Return the [x, y] coordinate for the center point of the cell that contains the specified text.  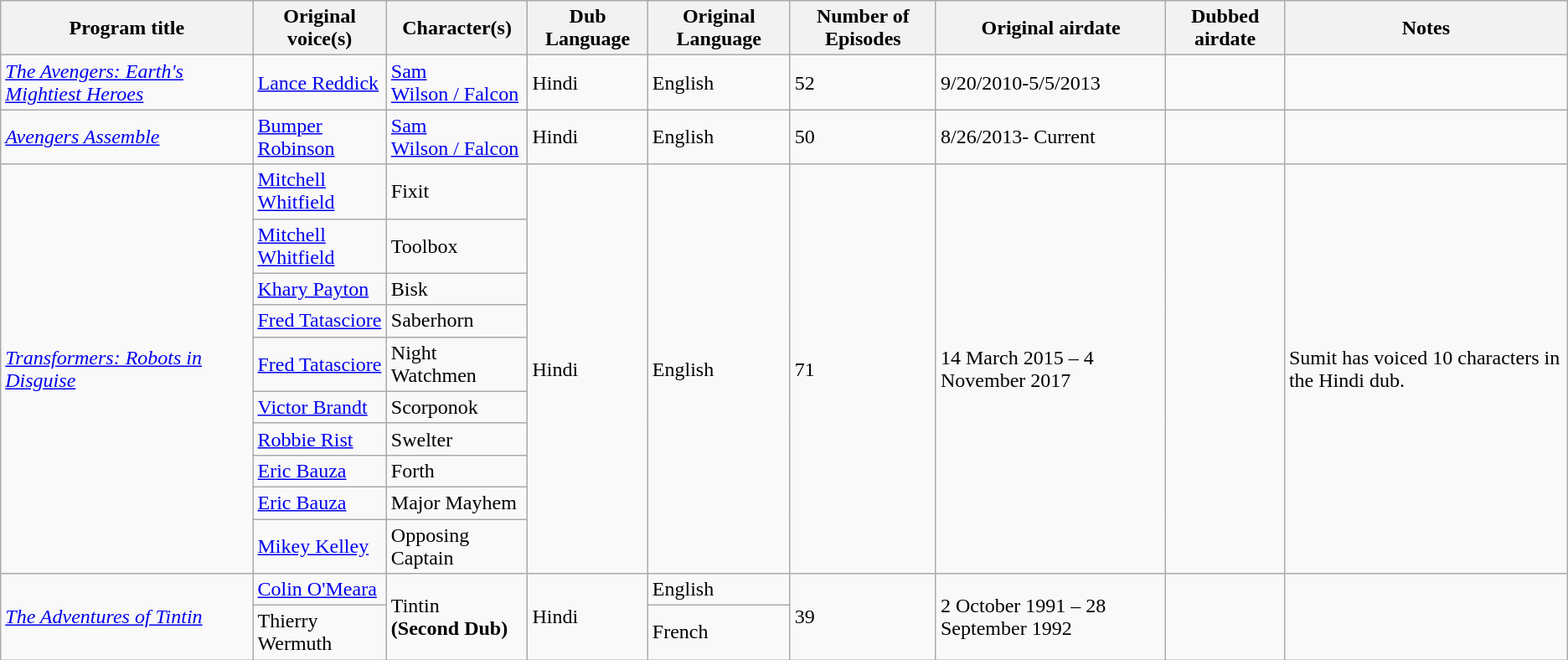
Night Watchmen [457, 364]
Robbie Rist [320, 439]
Lance Reddick [320, 82]
The Adventures of Tintin [127, 616]
2 October 1991 – 28 September 1992 [1050, 616]
9/20/2010-5/5/2013 [1050, 82]
Transformers: Robots in Disguise [127, 369]
Mikey Kelley [320, 546]
Bumper Robinson [320, 137]
Dub Language [588, 28]
Number of Episodes [863, 28]
Character(s) [457, 28]
39 [863, 616]
Swelter [457, 439]
8/26/2013- Current [1050, 137]
Notes [1426, 28]
Major Mayhem [457, 503]
Scorponok [457, 407]
52 [863, 82]
Colin O'Meara [320, 590]
The Avengers: Earth's Mightiest Heroes [127, 82]
Opposing Captain [457, 546]
Toolbox [457, 246]
Dubbed airdate [1225, 28]
Tintin(Second Dub) [457, 616]
Bisk [457, 289]
Original airdate [1050, 28]
Program title [127, 28]
Thierry Wermuth [320, 633]
Saberhorn [457, 321]
50 [863, 137]
Original Language [719, 28]
71 [863, 369]
Victor Brandt [320, 407]
14 March 2015 – 4 November 2017 [1050, 369]
Original voice(s) [320, 28]
Avengers Assemble [127, 137]
Forth [457, 471]
Sumit has voiced 10 characters in the Hindi dub. [1426, 369]
French [719, 633]
Fixit [457, 191]
Khary Payton [320, 289]
